Capture the cell that displays the provided text and extract its (x, y) central coordinate. 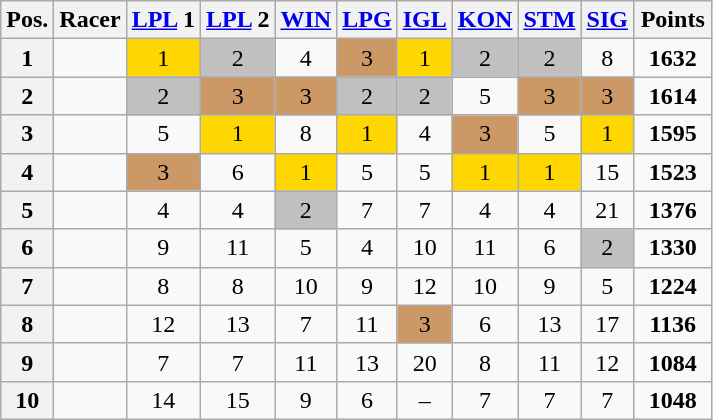
STM (550, 20)
1224 (672, 286)
21 (607, 210)
1330 (672, 248)
WIN (306, 20)
14 (163, 400)
1523 (672, 172)
LPG (367, 20)
1376 (672, 210)
KON (485, 20)
1614 (672, 96)
1632 (672, 58)
1595 (672, 134)
1136 (672, 324)
1084 (672, 362)
17 (607, 324)
Racer (90, 20)
Points (672, 20)
Pos. (28, 20)
20 (424, 362)
LPL 2 (238, 20)
LPL 1 (163, 20)
1048 (672, 400)
– (424, 400)
SIG (607, 20)
IGL (424, 20)
